Detect which cell encompasses the target text, then output its [x, y] center coordinate. 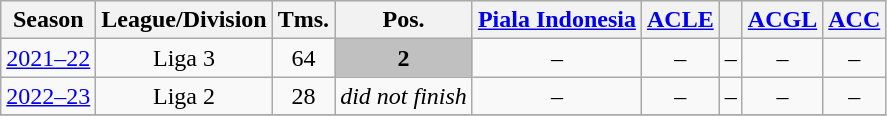
Liga 3 [184, 58]
Liga 2 [184, 96]
ACLE [680, 20]
Tms. [303, 20]
Pos. [404, 20]
2021–22 [48, 58]
ACGL [782, 20]
28 [303, 96]
2022–23 [48, 96]
did not finish [404, 96]
64 [303, 58]
Season [48, 20]
League/Division [184, 20]
2 [404, 58]
Piala Indonesia [556, 20]
ACC [854, 20]
